Return (x, y) of the center of cell containing provided text 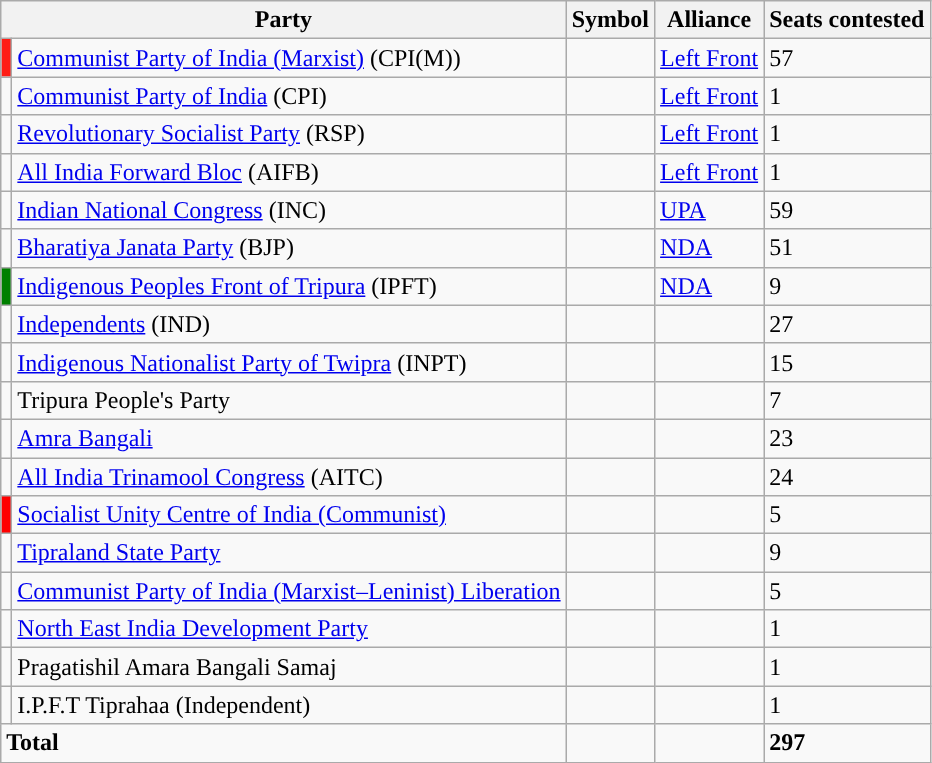
297 (847, 743)
Seats contested (847, 20)
Revolutionary Socialist Party (RSP) (289, 134)
51 (847, 248)
UPA (710, 210)
Independents (IND) (289, 324)
Amra Bangali (289, 438)
Tripura People's Party (289, 400)
Indigenous Peoples Front of Tripura (IPFT) (289, 286)
Indian National Congress (INC) (289, 210)
Indigenous Nationalist Party of Twipra (INPT) (289, 362)
Total (284, 743)
Alliance (710, 20)
57 (847, 58)
Communist Party of India (CPI) (289, 96)
Pragatishil Amara Bangali Samaj (289, 667)
7 (847, 400)
North East India Development Party (289, 629)
All India Forward Bloc (AIFB) (289, 172)
27 (847, 324)
Party (284, 20)
Tipraland State Party (289, 553)
Socialist Unity Centre of India (Communist) (289, 515)
Bharatiya Janata Party (BJP) (289, 248)
23 (847, 438)
Symbol (610, 20)
Communist Party of India (Marxist–Leninist) Liberation (289, 591)
59 (847, 210)
I.P.F.T Tiprahaa (Independent) (289, 705)
All India Trinamool Congress (AITC) (289, 477)
Communist Party of India (Marxist) (CPI(M)) (289, 58)
24 (847, 477)
15 (847, 362)
